Locate the cell with the specified text and output its [X, Y] center coordinate. 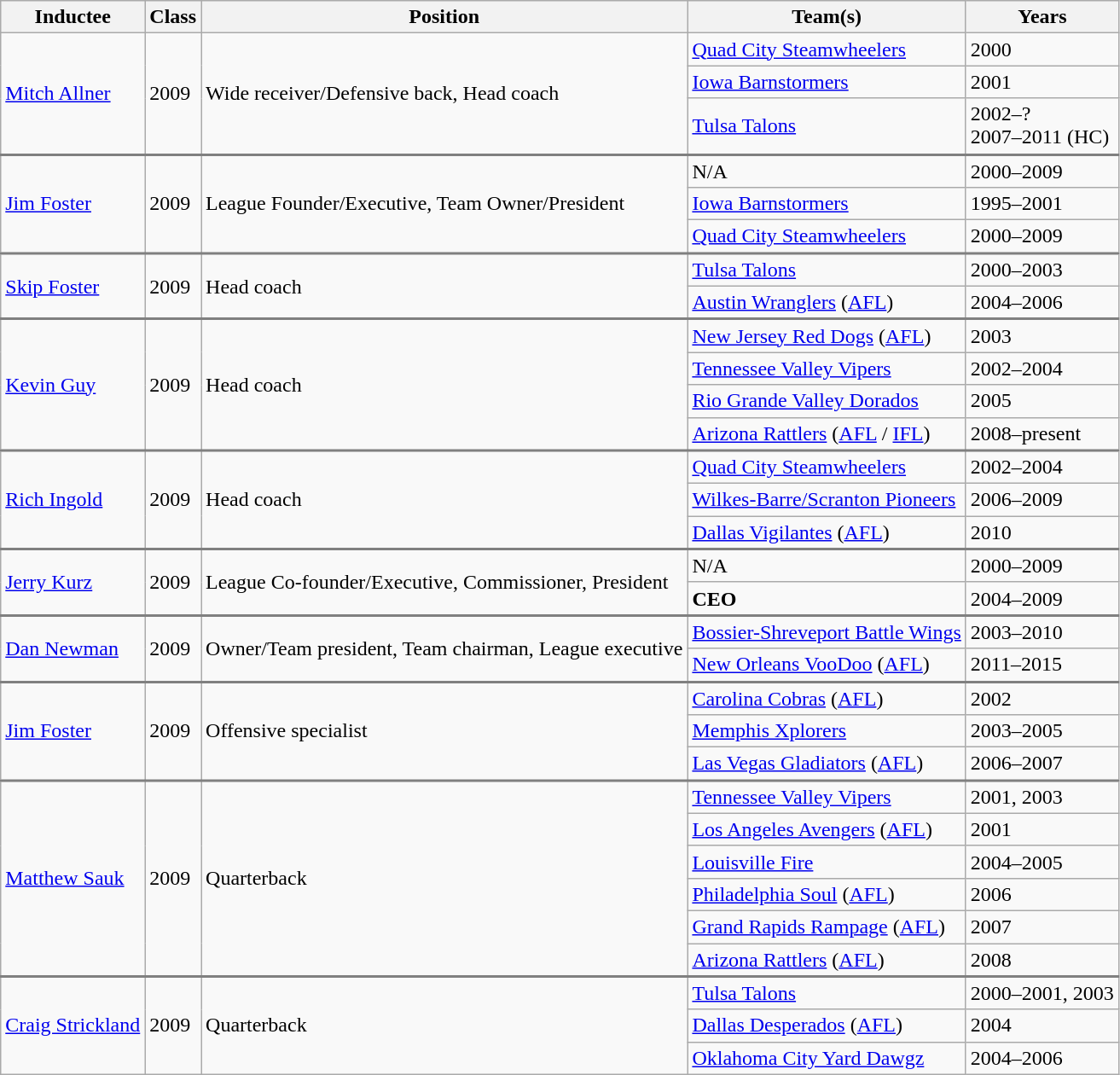
2003–2010 [1042, 631]
2004 [1042, 1026]
Dan Newman [73, 648]
2004–2005 [1042, 862]
2006 [1042, 894]
Austin Wranglers (AFL) [827, 302]
Class [173, 17]
Carolina Cobras (AFL) [827, 698]
Arizona Rattlers (AFL) [827, 961]
2000–2001, 2003 [1042, 993]
Dallas Desperados (AFL) [827, 1026]
Mitch Allner [73, 94]
Bossier-Shreveport Battle Wings [827, 631]
Wide receiver/Defensive back, Head coach [444, 94]
Memphis Xplorers [827, 731]
Los Angeles Avengers (AFL) [827, 829]
2000–2003 [1042, 270]
2000 [1042, 49]
Oklahoma City Yard Dawgz [827, 1058]
2011–2015 [1042, 665]
Philadelphia Soul (AFL) [827, 894]
2002 [1042, 698]
2007 [1042, 927]
Las Vegas Gladiators (AFL) [827, 764]
Position [444, 17]
Louisville Fire [827, 862]
Rich Ingold [73, 500]
1995–2001 [1042, 204]
2005 [1042, 401]
Years [1042, 17]
Owner/Team president, Team chairman, League executive [444, 648]
2002–? 2007–2011 (HC) [1042, 126]
Craig Strickland [73, 1026]
Dallas Vigilantes (AFL) [827, 532]
Skip Foster [73, 286]
2010 [1042, 532]
Inductee [73, 17]
League Co-founder/Executive, Commissioner, President [444, 583]
2001, 2003 [1042, 797]
CEO [827, 599]
2008–present [1042, 433]
New Jersey Red Dogs (AFL) [827, 336]
Grand Rapids Rampage (AFL) [827, 927]
2006–2007 [1042, 764]
Matthew Sauk [73, 878]
Wilkes-Barre/Scranton Pioneers [827, 500]
Offensive specialist [444, 731]
Arizona Rattlers (AFL / IFL) [827, 433]
Jerry Kurz [73, 583]
Kevin Guy [73, 385]
League Founder/Executive, Team Owner/President [444, 204]
Rio Grande Valley Dorados [827, 401]
New Orleans VooDoo (AFL) [827, 665]
2003 [1042, 336]
2004–2009 [1042, 599]
2008 [1042, 961]
Team(s) [827, 17]
2006–2009 [1042, 500]
2003–2005 [1042, 731]
